Locate the cell with the specified text and output its (x, y) center coordinate. 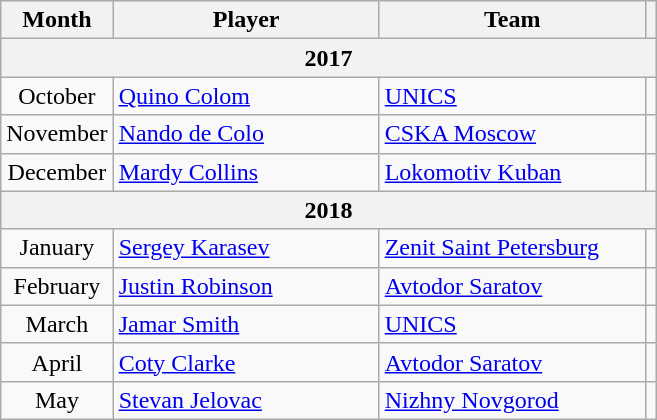
Nizhny Novgorod (512, 400)
Coty Clarke (246, 362)
Lokomotiv Kuban (512, 172)
January (57, 248)
Month (57, 20)
Sergey Karasev (246, 248)
May (57, 400)
February (57, 286)
CSKA Moscow (512, 134)
March (57, 324)
Justin Robinson (246, 286)
2017 (329, 58)
Zenit Saint Petersburg (512, 248)
October (57, 96)
Jamar Smith (246, 324)
Team (512, 20)
November (57, 134)
Quino Colom (246, 96)
December (57, 172)
2018 (329, 210)
Stevan Jelovac (246, 400)
April (57, 362)
Nando de Colo (246, 134)
Player (246, 20)
Mardy Collins (246, 172)
